Return the [X, Y] coordinate for the center point of the cell that contains the specified text.  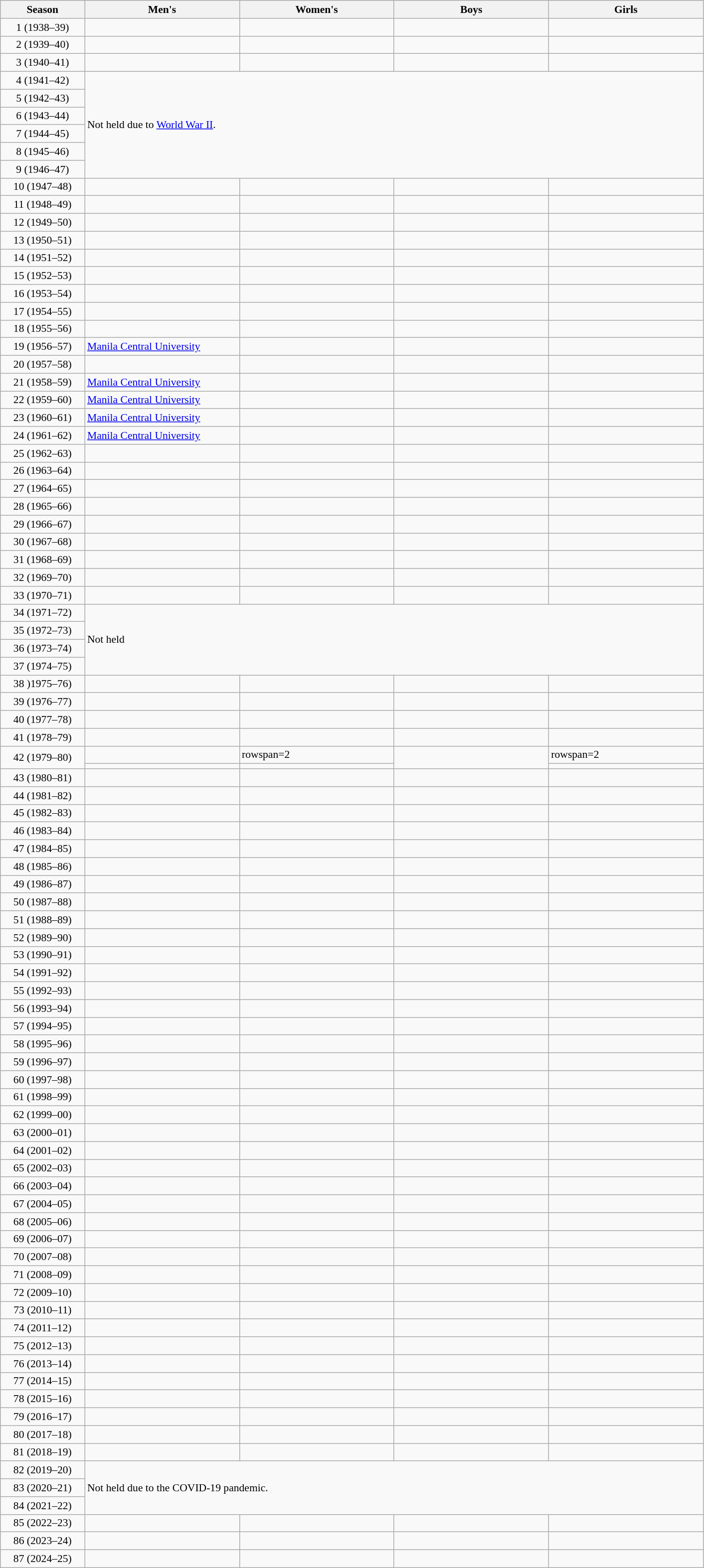
84 (2021–22) [43, 1506]
76 (2013–14) [43, 1364]
Women's [317, 9]
42 (1979–80) [43, 757]
32 (1969–70) [43, 577]
65 (2002–03) [43, 1168]
16 (1953–54) [43, 293]
37 (1974–75) [43, 666]
69 (2006–07) [43, 1239]
46 (1983–84) [43, 831]
5 (1942–43) [43, 98]
86 (2023–24) [43, 1541]
Not held [394, 639]
44 (1981–82) [43, 796]
7 (1944–45) [43, 134]
61 (1998–99) [43, 1097]
17 (1954–55) [43, 311]
75 (2012–13) [43, 1346]
68 (2005–06) [43, 1222]
36 (1973–74) [43, 649]
28 (1965–66) [43, 507]
87 (2024–25) [43, 1559]
71 (2008–09) [43, 1275]
56 (1993–94) [43, 1008]
45 (1982–83) [43, 813]
Not held due to World War II. [394, 125]
4 (1941–42) [43, 81]
21 (1958–59) [43, 382]
24 (1961–62) [43, 435]
12 (1949–50) [43, 223]
64 (2001–02) [43, 1150]
15 (1952–53) [43, 276]
81 (2018–19) [43, 1452]
13 (1950–51) [43, 240]
67 (2004–05) [43, 1204]
Boys [471, 9]
Not held due to the COVID-19 pandemic. [394, 1488]
9 (1946–47) [43, 169]
11 (1948–49) [43, 205]
49 (1986–87) [43, 884]
31 (1968–69) [43, 560]
53 (1990–91) [43, 955]
85 (2022–23) [43, 1523]
35 (1972–73) [43, 631]
77 (2014–15) [43, 1381]
80 (2017–18) [43, 1434]
83 (2020–21) [43, 1488]
70 (2007–08) [43, 1257]
58 (1995–96) [43, 1044]
2 (1939–40) [43, 45]
72 (2009–10) [43, 1292]
Men's [162, 9]
82 (2019–20) [43, 1470]
60 (1997–98) [43, 1080]
57 (1994–95) [43, 1026]
48 (1985–86) [43, 866]
62 (1999–00) [43, 1115]
66 (2003–04) [43, 1186]
59 (1996–97) [43, 1062]
27 (1964–65) [43, 489]
22 (1959–60) [43, 400]
54 (1991–92) [43, 973]
38 )1975–76) [43, 684]
10 (1947–48) [43, 187]
39 (1976–77) [43, 702]
29 (1966–67) [43, 524]
20 (1957–58) [43, 365]
34 (1971–72) [43, 613]
74 (2011–12) [43, 1328]
25 (1962–63) [43, 453]
26 (1963–64) [43, 471]
33 (1970–71) [43, 595]
8 (1945–46) [43, 151]
18 (1955–56) [43, 329]
51 (1988–89) [43, 920]
41 (1978–79) [43, 737]
Season [43, 9]
3 (1940–41) [43, 63]
78 (2015–16) [43, 1399]
1 (1938–39) [43, 27]
14 (1951–52) [43, 258]
19 (1956–57) [43, 347]
43 (1980–81) [43, 778]
23 (1960–61) [43, 418]
55 (1992–93) [43, 991]
47 (1984–85) [43, 849]
6 (1943–44) [43, 116]
50 (1987–88) [43, 902]
Girls [626, 9]
73 (2010–11) [43, 1310]
52 (1989–90) [43, 938]
30 (1967–68) [43, 542]
40 (1977–78) [43, 719]
63 (2000–01) [43, 1133]
79 (2016–17) [43, 1417]
